Determine the [X, Y] coordinate at the center of the cell enclosing the given text.  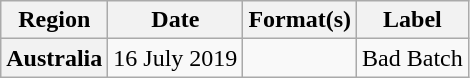
Label [413, 20]
Bad Batch [413, 58]
Region [54, 20]
Format(s) [300, 20]
Date [176, 20]
16 July 2019 [176, 58]
Australia [54, 58]
